Detect which cell encompasses the target text, then output its [x, y] center coordinate. 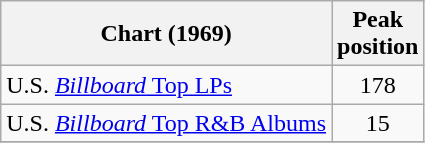
178 [378, 85]
U.S. Billboard Top R&B Albums [166, 123]
15 [378, 123]
Peakposition [378, 34]
U.S. Billboard Top LPs [166, 85]
Chart (1969) [166, 34]
